Identify which cell holds the provided text, then report its (x, y) central coordinate. 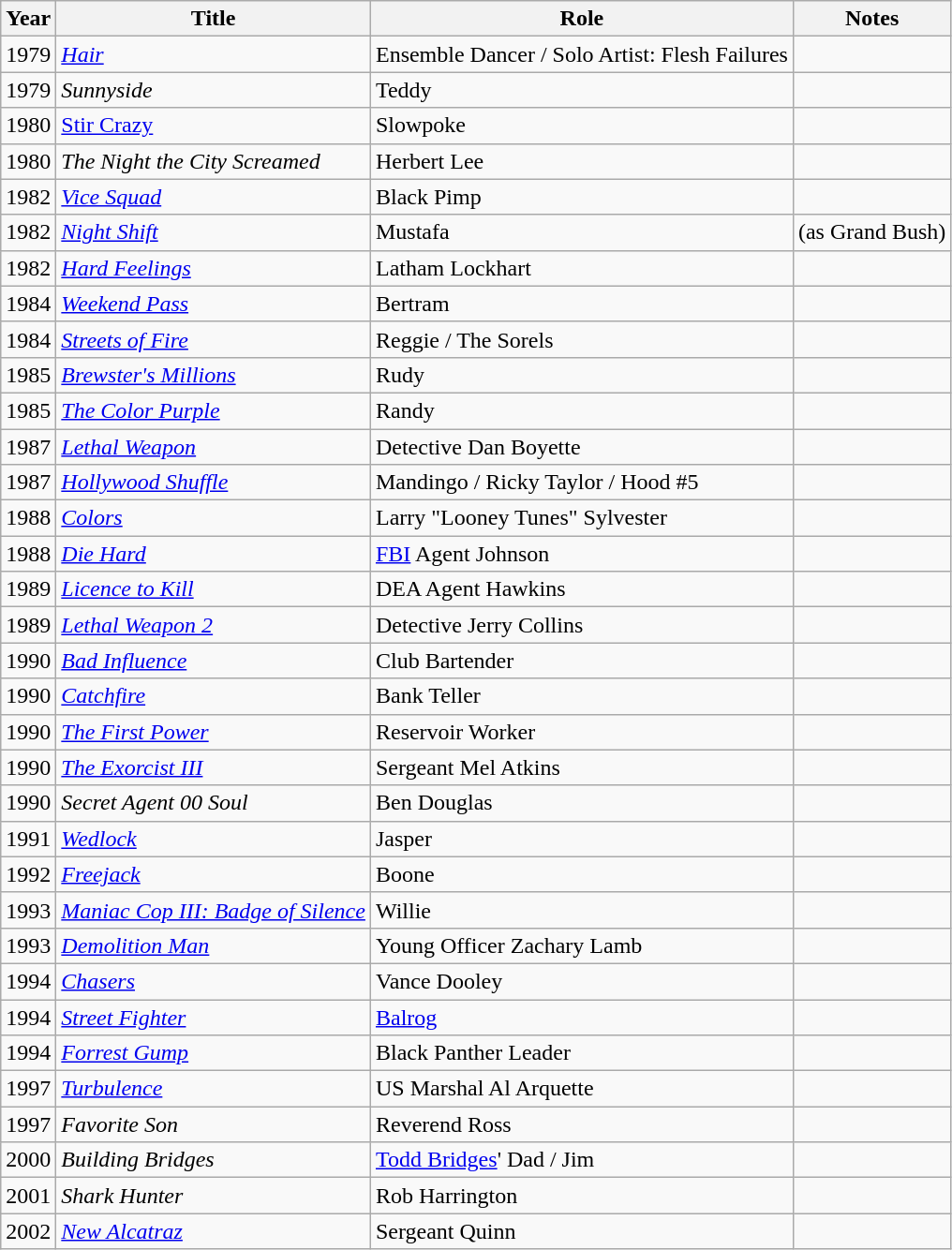
Forrest Gump (214, 1053)
Herbert Lee (581, 161)
Rudy (581, 375)
Balrog (581, 1017)
Teddy (581, 90)
1992 (28, 874)
Ensemble Dancer / Solo Artist: Flesh Failures (581, 54)
Favorite Son (214, 1124)
Bank Teller (581, 696)
Young Officer Zachary Lamb (581, 945)
The Color Purple (214, 410)
Catchfire (214, 696)
Lethal Weapon 2 (214, 625)
Mandingo / Ricky Taylor / Hood #5 (581, 483)
Willie (581, 910)
DEA Agent Hawkins (581, 589)
Hard Feelings (214, 268)
Rob Harrington (581, 1196)
Year (28, 19)
Colors (214, 518)
2001 (28, 1196)
Hollywood Shuffle (214, 483)
Maniac Cop III: Badge of Silence (214, 910)
Demolition Man (214, 945)
Bad Influence (214, 661)
Randy (581, 410)
The Night the City Screamed (214, 161)
Streets of Fire (214, 339)
Role (581, 19)
Night Shift (214, 232)
Boone (581, 874)
Vance Dooley (581, 981)
Bertram (581, 304)
Reservoir Worker (581, 732)
Larry "Looney Tunes" Sylvester (581, 518)
FBI Agent Johnson (581, 554)
Black Pimp (581, 197)
Hair (214, 54)
Vice Squad (214, 197)
Todd Bridges' Dad / Jim (581, 1160)
2002 (28, 1231)
Title (214, 19)
Freejack (214, 874)
1991 (28, 839)
Secret Agent 00 Soul (214, 803)
Notes (871, 19)
Sunnyside (214, 90)
Reggie / The Sorels (581, 339)
Latham Lockhart (581, 268)
Sergeant Mel Atkins (581, 767)
Licence to Kill (214, 589)
Reverend Ross (581, 1124)
(as Grand Bush) (871, 232)
Club Bartender (581, 661)
Jasper (581, 839)
Street Fighter (214, 1017)
2000 (28, 1160)
Building Bridges (214, 1160)
Ben Douglas (581, 803)
US Marshal Al Arquette (581, 1089)
Chasers (214, 981)
Sergeant Quinn (581, 1231)
The First Power (214, 732)
Die Hard (214, 554)
Stir Crazy (214, 126)
Slowpoke (581, 126)
New Alcatraz (214, 1231)
Detective Jerry Collins (581, 625)
Mustafa (581, 232)
Shark Hunter (214, 1196)
Lethal Weapon (214, 447)
Black Panther Leader (581, 1053)
Turbulence (214, 1089)
Weekend Pass (214, 304)
Detective Dan Boyette (581, 447)
Brewster's Millions (214, 375)
The Exorcist III (214, 767)
Wedlock (214, 839)
